Pinpoint the cell where the given text exists, returning its [x, y] midpoint coordinate. 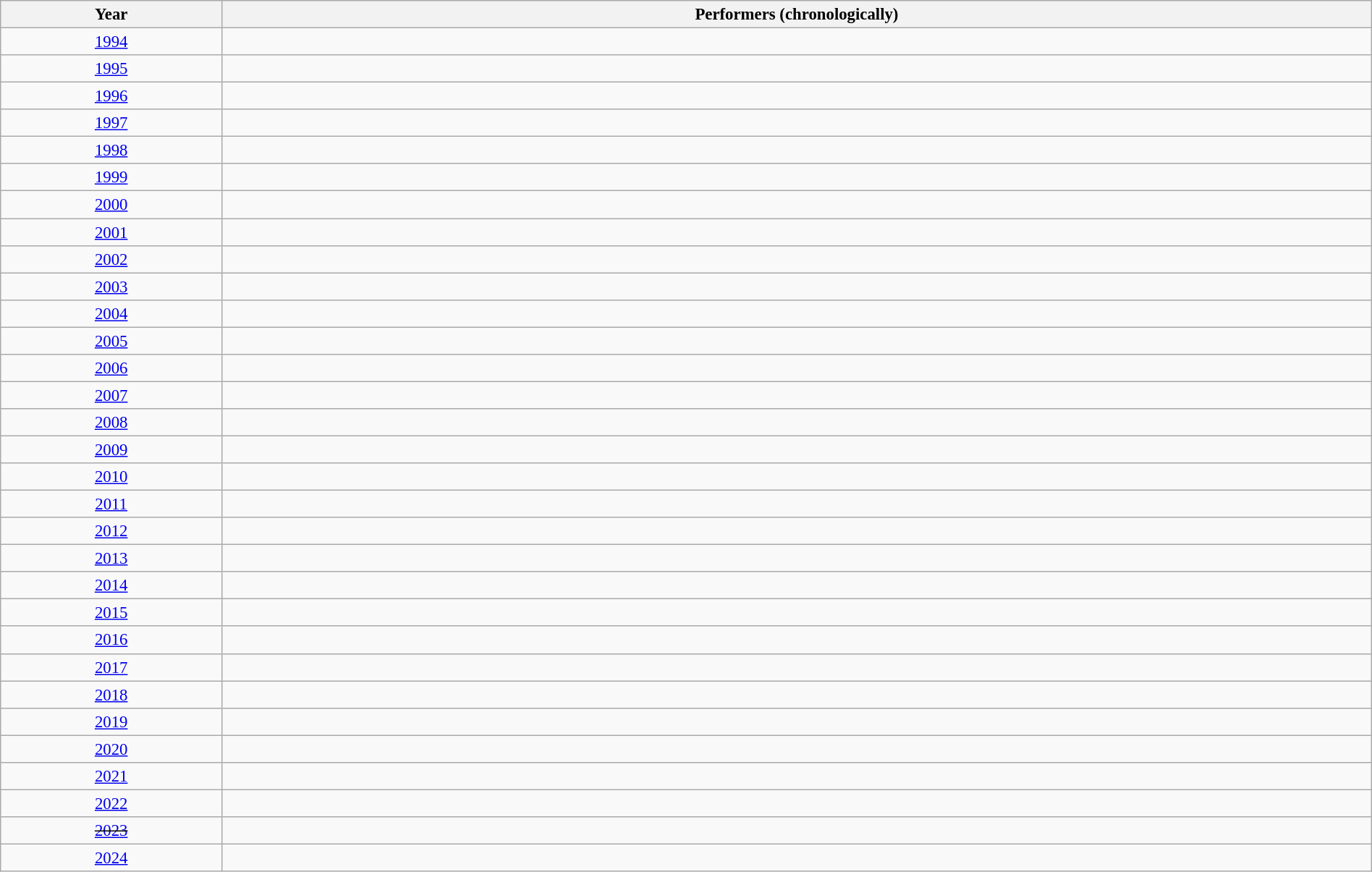
2017 [111, 667]
2016 [111, 640]
2005 [111, 341]
2006 [111, 368]
2020 [111, 749]
1994 [111, 42]
2014 [111, 585]
1999 [111, 177]
2018 [111, 695]
2001 [111, 232]
2023 [111, 831]
2012 [111, 531]
2022 [111, 803]
2000 [111, 205]
2009 [111, 449]
2004 [111, 313]
2010 [111, 477]
2011 [111, 504]
2013 [111, 559]
1996 [111, 96]
2008 [111, 423]
2007 [111, 395]
2015 [111, 613]
1997 [111, 123]
2002 [111, 259]
1995 [111, 69]
2019 [111, 721]
2003 [111, 287]
2021 [111, 776]
1998 [111, 151]
Year [111, 14]
2024 [111, 858]
Performers (chronologically) [797, 14]
